Determine the (X, Y) coordinate at the center of the cell enclosing the given text.  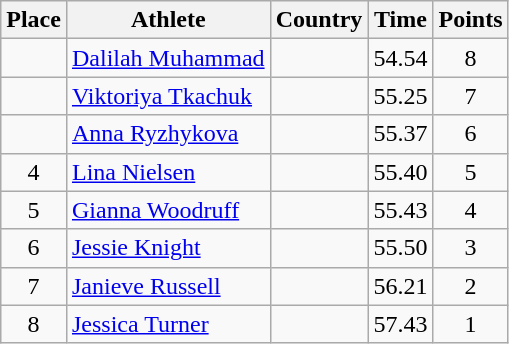
Gianna Woodruff (168, 210)
Janieve Russell (168, 286)
Place (34, 20)
Athlete (168, 20)
3 (470, 248)
Time (400, 20)
55.37 (400, 134)
Anna Ryzhykova (168, 134)
Dalilah Muhammad (168, 58)
1 (470, 324)
55.25 (400, 96)
55.43 (400, 210)
Viktoriya Tkachuk (168, 96)
Jessica Turner (168, 324)
Lina Nielsen (168, 172)
54.54 (400, 58)
2 (470, 286)
55.50 (400, 248)
56.21 (400, 286)
Jessie Knight (168, 248)
57.43 (400, 324)
Points (470, 20)
Country (319, 20)
55.40 (400, 172)
